Determine the (X, Y) coordinate at the center of the cell enclosing the given text.  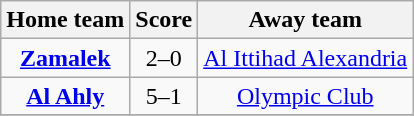
Al Ahly (66, 96)
Home team (66, 20)
2–0 (164, 58)
Zamalek (66, 58)
Score (164, 20)
Al Ittihad Alexandria (306, 58)
Olympic Club (306, 96)
Away team (306, 20)
5–1 (164, 96)
